For the text-containing cell, return its midpoint in [x, y] coordinate format. 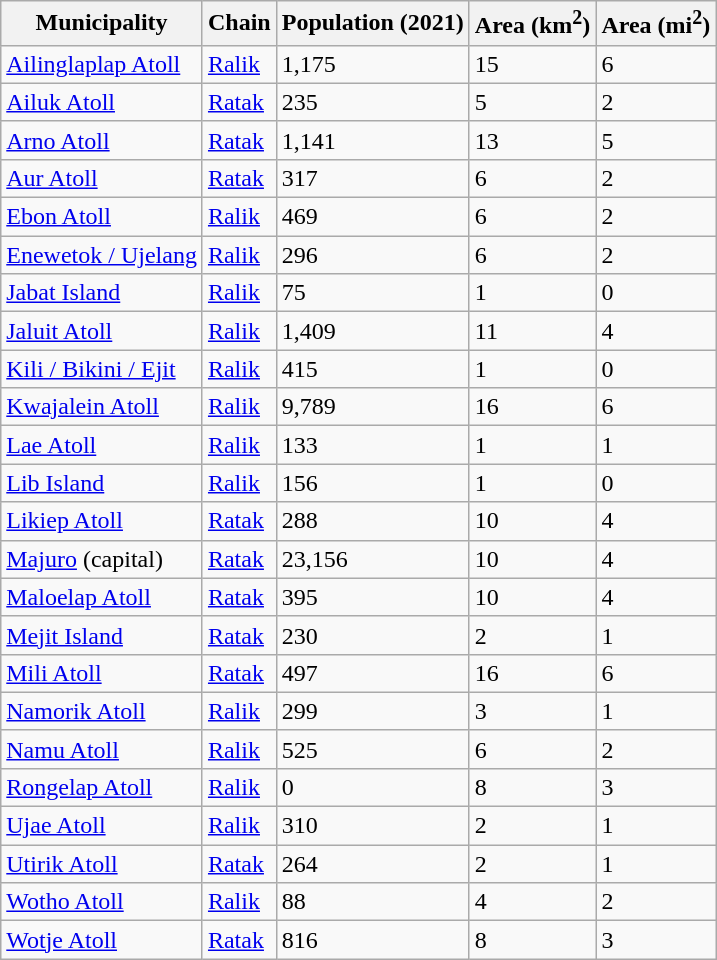
Ailuk Atoll [102, 102]
88 [372, 902]
133 [372, 445]
Jaluit Atoll [102, 331]
Wotho Atoll [102, 902]
310 [372, 826]
230 [372, 635]
Aur Atoll [102, 178]
497 [372, 673]
Area (km2) [532, 24]
Lib Island [102, 483]
1,141 [372, 140]
13 [532, 140]
15 [532, 64]
317 [372, 178]
816 [372, 940]
Municipality [102, 24]
23,156 [372, 559]
Majuro (capital) [102, 559]
288 [372, 521]
9,789 [372, 407]
Population (2021) [372, 24]
Maloelap Atoll [102, 597]
296 [372, 255]
Lae Atoll [102, 445]
395 [372, 597]
Mejit Island [102, 635]
415 [372, 369]
Arno Atoll [102, 140]
Ailinglaplap Atoll [102, 64]
Ebon Atoll [102, 217]
525 [372, 749]
Mili Atoll [102, 673]
235 [372, 102]
264 [372, 864]
Namu Atoll [102, 749]
156 [372, 483]
Ujae Atoll [102, 826]
11 [532, 331]
Utirik Atoll [102, 864]
Wotje Atoll [102, 940]
1,175 [372, 64]
469 [372, 217]
299 [372, 711]
1,409 [372, 331]
75 [372, 293]
Enewetok / Ujelang [102, 255]
Chain [239, 24]
Namorik Atoll [102, 711]
Jabat Island [102, 293]
Area (mi2) [656, 24]
Likiep Atoll [102, 521]
Kili / Bikini / Ejit [102, 369]
Kwajalein Atoll [102, 407]
Rongelap Atoll [102, 787]
